Determine the [X, Y] coordinate at the center of the cell enclosing the given text.  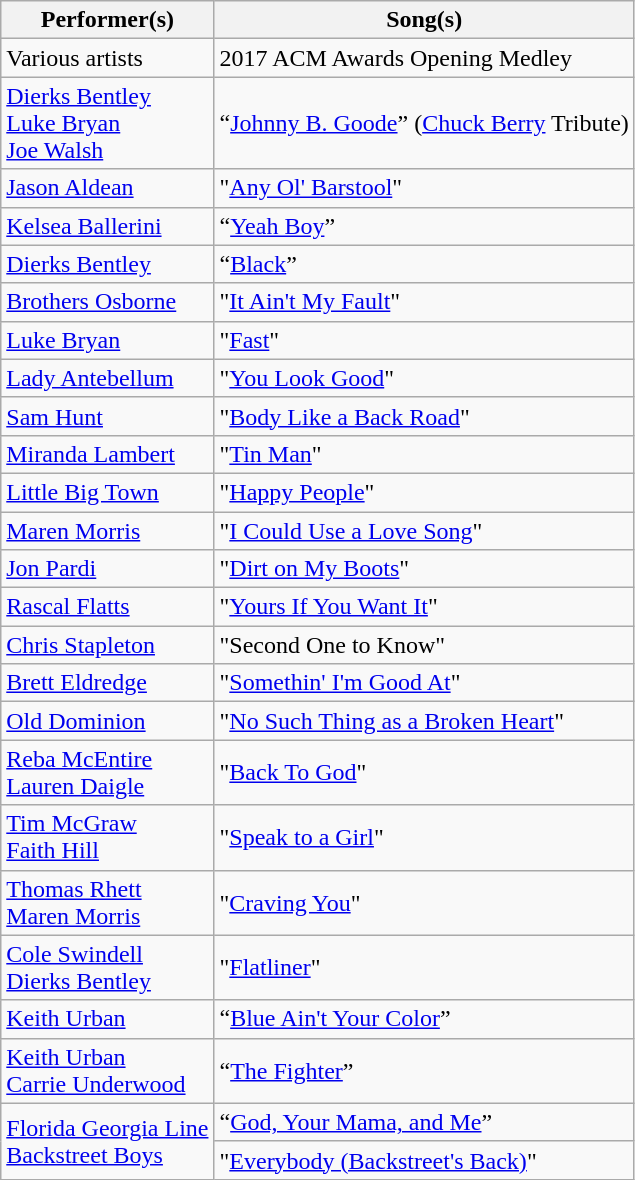
"Second One to Know" [424, 645]
“God, Your Mama, and Me” [424, 1122]
Dierks Bentley [108, 264]
“Yeah Boy” [424, 226]
“Johnny B. Goode” (Chuck Berry Tribute) [424, 123]
Song(s) [424, 20]
"You Look Good" [424, 378]
"Back To God" [424, 772]
Keith Urban [108, 1019]
"Happy People" [424, 492]
“The Fighter” [424, 1070]
“Black” [424, 264]
"Dirt on My Boots" [424, 569]
Performer(s) [108, 20]
“Blue Ain't Your Color” [424, 1019]
Chris Stapleton [108, 645]
Maren Morris [108, 531]
"Tin Man" [424, 454]
"Yours If You Want It" [424, 607]
Tim McGrawFaith Hill [108, 838]
Miranda Lambert [108, 454]
"Body Like a Back Road" [424, 416]
Brett Eldredge [108, 683]
"Fast" [424, 340]
Cole SwindellDierks Bentley [108, 968]
"It Ain't My Fault" [424, 302]
Keith UrbanCarrie Underwood [108, 1070]
Sam Hunt [108, 416]
Old Dominion [108, 721]
Jon Pardi [108, 569]
"No Such Thing as a Broken Heart" [424, 721]
"I Could Use a Love Song" [424, 531]
"Speak to a Girl" [424, 838]
Luke Bryan [108, 340]
"Any Ol' Barstool" [424, 188]
"Craving You" [424, 902]
2017 ACM Awards Opening Medley [424, 58]
Kelsea Ballerini [108, 226]
Little Big Town [108, 492]
Rascal Flatts [108, 607]
Brothers Osborne [108, 302]
Reba McEntireLauren Daigle [108, 772]
"Somethin' I'm Good At" [424, 683]
Dierks BentleyLuke BryanJoe Walsh [108, 123]
Lady Antebellum [108, 378]
"Everybody (Backstreet's Back)" [424, 1160]
"Flatliner" [424, 968]
Jason Aldean [108, 188]
Thomas RhettMaren Morris [108, 902]
Florida Georgia LineBackstreet Boys [108, 1141]
Various artists [108, 58]
